Return [x, y] of the center of cell containing provided text 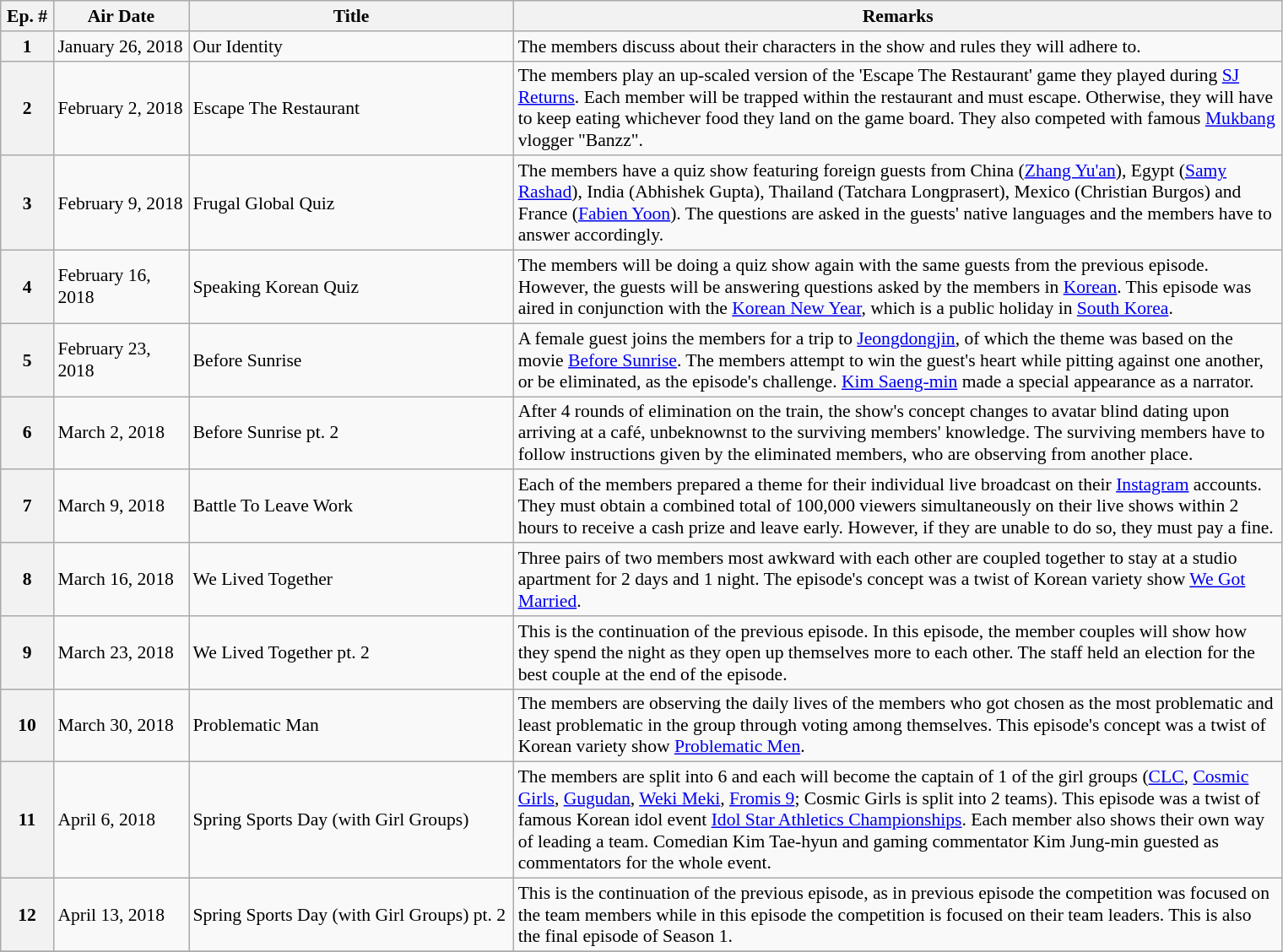
February 9, 2018 [121, 203]
3 [27, 203]
Speaking Korean Quiz [351, 287]
Battle To Leave Work [351, 506]
February 23, 2018 [121, 360]
5 [27, 360]
March 30, 2018 [121, 726]
Frugal Global Quiz [351, 203]
11 [27, 820]
March 16, 2018 [121, 579]
7 [27, 506]
4 [27, 287]
1 [27, 46]
March 2, 2018 [121, 434]
Problematic Man [351, 726]
Before Sunrise pt. 2 [351, 434]
Air Date [121, 16]
6 [27, 434]
Our Identity [351, 46]
Escape The Restaurant [351, 108]
Spring Sports Day (with Girl Groups) pt. 2 [351, 915]
We Lived Together [351, 579]
February 2, 2018 [121, 108]
February 16, 2018 [121, 287]
Remarks [898, 16]
10 [27, 726]
12 [27, 915]
8 [27, 579]
9 [27, 653]
January 26, 2018 [121, 46]
April 13, 2018 [121, 915]
The members discuss about their characters in the show and rules they will adhere to. [898, 46]
We Lived Together pt. 2 [351, 653]
Spring Sports Day (with Girl Groups) [351, 820]
Ep. # [27, 16]
Before Sunrise [351, 360]
Title [351, 16]
April 6, 2018 [121, 820]
2 [27, 108]
March 9, 2018 [121, 506]
March 23, 2018 [121, 653]
